Determine the (X, Y) coordinate at the center of the cell enclosing the given text.  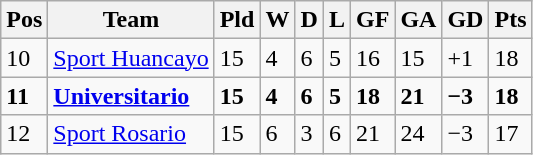
+1 (466, 58)
10 (24, 58)
16 (372, 58)
GF (372, 20)
W (278, 20)
17 (510, 134)
Universitario (131, 96)
Sport Huancayo (131, 58)
12 (24, 134)
Team (131, 20)
D (309, 20)
L (336, 20)
Pos (24, 20)
GA (418, 20)
24 (418, 134)
Pts (510, 20)
3 (309, 134)
11 (24, 96)
Sport Rosario (131, 134)
GD (466, 20)
Pld (237, 20)
